Search for the cell housing the specified text and yield its (X, Y) center coordinate. 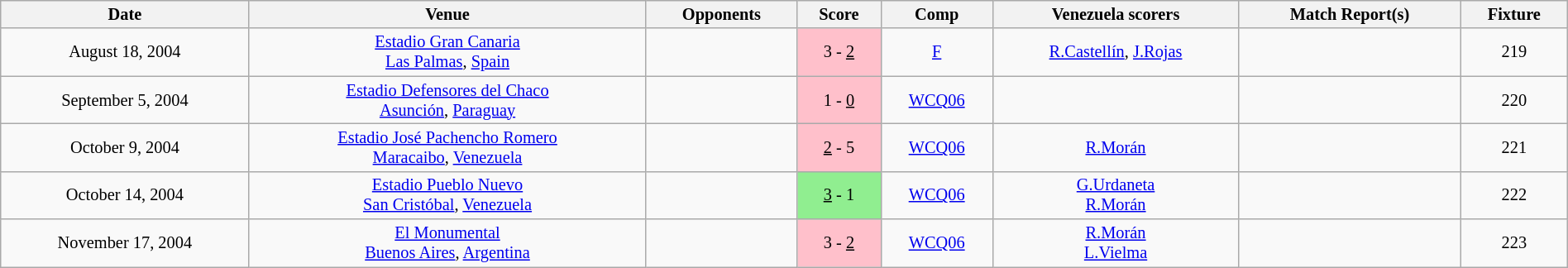
R.Castellín, J.Rojas (1115, 52)
Estadio Defensores del ChacoAsunción, Paraguay (447, 100)
222 (1513, 195)
Estadio José Pachencho RomeroMaracaibo, Venezuela (447, 147)
August 18, 2004 (125, 52)
Estadio Pueblo NuevoSan Cristóbal, Venezuela (447, 195)
220 (1513, 100)
Match Report(s) (1350, 14)
221 (1513, 147)
El MonumentalBuenos Aires, Argentina (447, 243)
September 5, 2004 (125, 100)
F (936, 52)
Fixture (1513, 14)
223 (1513, 243)
October 9, 2004 (125, 147)
Venue (447, 14)
November 17, 2004 (125, 243)
R.Morán (1115, 147)
G.Urdaneta R.Morán (1115, 195)
Venezuela scorers (1115, 14)
October 14, 2004 (125, 195)
3 - 1 (839, 195)
1 - 0 (839, 100)
Comp (936, 14)
219 (1513, 52)
Opponents (721, 14)
Estadio Gran CanariaLas Palmas, Spain (447, 52)
Date (125, 14)
2 - 5 (839, 147)
R.Morán L.Vielma (1115, 243)
Score (839, 14)
